Find where the given text appears and provide that cell's center as (X, Y) coordinate. 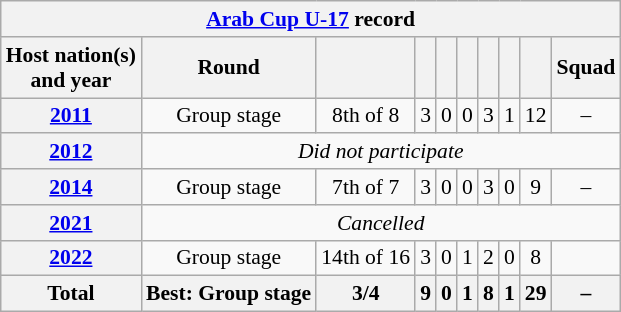
7th of 7 (366, 187)
8th of 8 (366, 116)
2021 (71, 223)
2022 (71, 258)
2012 (71, 152)
Best: Group stage (228, 294)
2011 (71, 116)
29 (536, 294)
14th of 16 (366, 258)
Round (228, 68)
3/4 (366, 294)
2014 (71, 187)
2 (488, 258)
Host nation(s)and year (71, 68)
Squad (586, 68)
Did not participate (380, 152)
12 (536, 116)
Arab Cup U-17 record (311, 19)
Total (71, 294)
Cancelled (380, 223)
